From the cell containing the given text, extract its center point as [X, Y] coordinate. 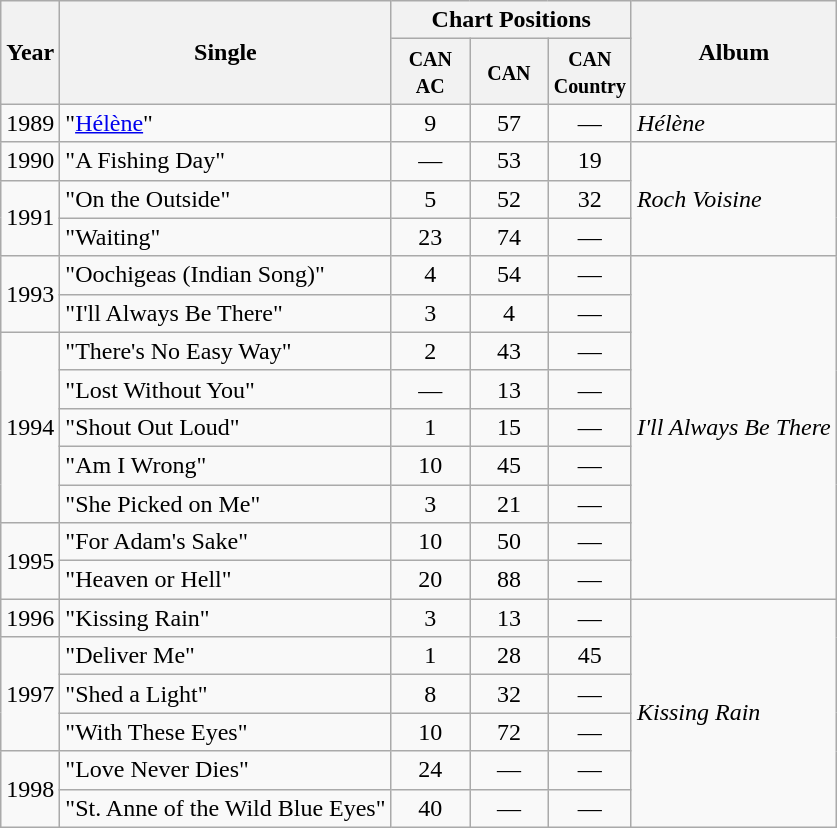
40 [430, 808]
"Lost Without You" [226, 389]
50 [510, 542]
Roch Voisine [734, 199]
"Deliver Me" [226, 656]
CAN AC [430, 72]
54 [510, 275]
8 [430, 694]
Kissing Rain [734, 713]
72 [510, 732]
"A Fishing Day" [226, 161]
1991 [30, 218]
20 [430, 580]
43 [510, 351]
5 [430, 199]
Chart Positions [511, 20]
"Oochigeas (Indian Song)" [226, 275]
2 [430, 351]
"For Adam's Sake" [226, 542]
1998 [30, 789]
"Love Never Dies" [226, 770]
"I'll Always Be There" [226, 313]
"Hélène" [226, 123]
23 [430, 237]
1995 [30, 561]
1997 [30, 694]
CAN Country [590, 72]
21 [510, 503]
1990 [30, 161]
CAN [510, 72]
Year [30, 52]
53 [510, 161]
1989 [30, 123]
52 [510, 199]
9 [430, 123]
"Kissing Rain" [226, 618]
"Waiting" [226, 237]
1994 [30, 427]
Hélène [734, 123]
1993 [30, 294]
24 [430, 770]
74 [510, 237]
Single [226, 52]
"On the Outside" [226, 199]
57 [510, 123]
"St. Anne of the Wild Blue Eyes" [226, 808]
88 [510, 580]
Album [734, 52]
"She Picked on Me" [226, 503]
"Heaven or Hell" [226, 580]
15 [510, 427]
1996 [30, 618]
I'll Always Be There [734, 428]
"Shed a Light" [226, 694]
"Am I Wrong" [226, 465]
"With These Eyes" [226, 732]
"Shout Out Loud" [226, 427]
28 [510, 656]
"There's No Easy Way" [226, 351]
19 [590, 161]
